Return [X, Y] of the center of cell containing provided text 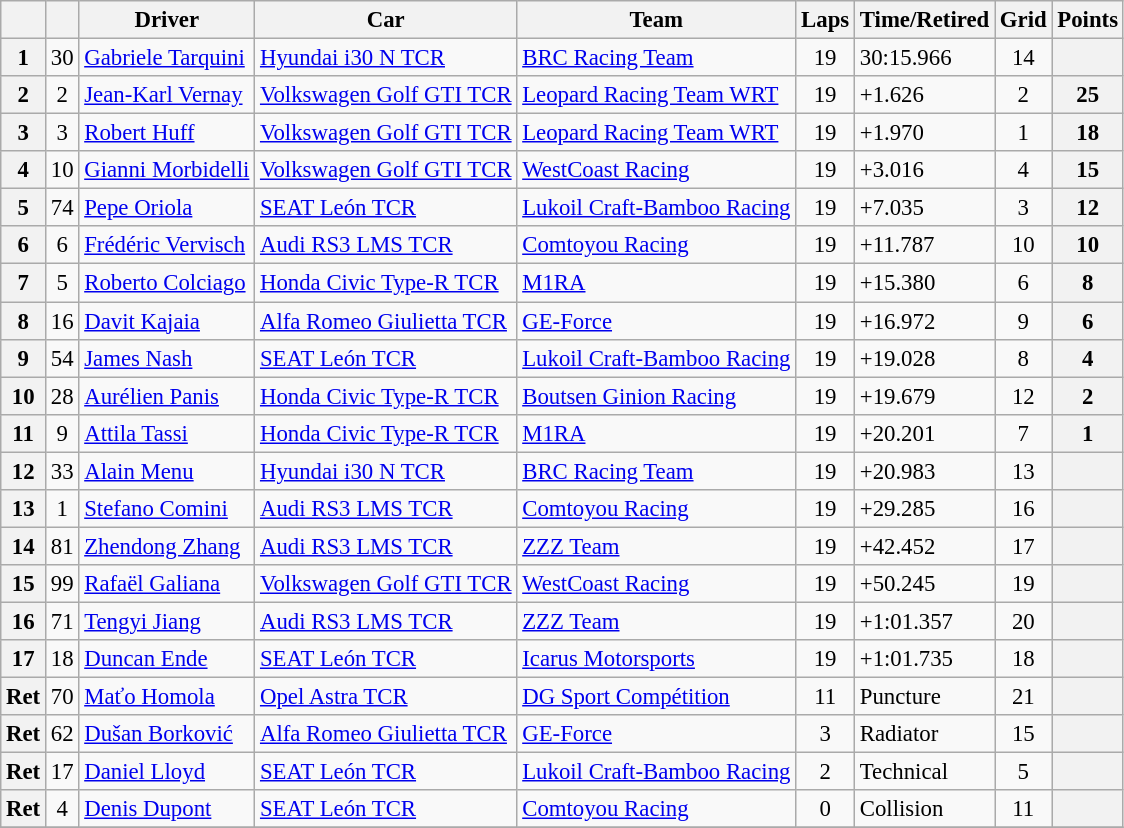
+15.380 [924, 283]
99 [62, 584]
54 [62, 358]
Roberto Colciago [167, 283]
+3.016 [924, 170]
Points [1088, 20]
Technical [924, 772]
+42.452 [924, 546]
30:15.966 [924, 58]
+11.787 [924, 245]
Icarus Motorsports [656, 659]
Gianni Morbidelli [167, 170]
71 [62, 621]
+7.035 [924, 208]
Daniel Lloyd [167, 772]
81 [62, 546]
+19.028 [924, 358]
20 [1024, 621]
+1:01.735 [924, 659]
+50.245 [924, 584]
+1:01.357 [924, 621]
Denis Dupont [167, 809]
28 [62, 396]
62 [62, 734]
Driver [167, 20]
Team [656, 20]
Zhendong Zhang [167, 546]
Aurélien Panis [167, 396]
Maťo Homola [167, 697]
Attila Tassi [167, 433]
James Nash [167, 358]
+16.972 [924, 321]
Alain Menu [167, 471]
Rafaël Galiana [167, 584]
Robert Huff [167, 133]
Laps [826, 20]
Grid [1024, 20]
0 [826, 809]
+20.983 [924, 471]
25 [1088, 95]
Boutsen Ginion Racing [656, 396]
Tengyi Jiang [167, 621]
Jean-Karl Vernay [167, 95]
Collision [924, 809]
Davit Kajaia [167, 321]
Time/Retired [924, 20]
Radiator [924, 734]
21 [1024, 697]
70 [62, 697]
Frédéric Vervisch [167, 245]
+1.970 [924, 133]
30 [62, 58]
33 [62, 471]
+20.201 [924, 433]
Duncan Ende [167, 659]
Car [386, 20]
DG Sport Compétition [656, 697]
+1.626 [924, 95]
+19.679 [924, 396]
74 [62, 208]
Dušan Borković [167, 734]
+29.285 [924, 509]
Puncture [924, 697]
Pepe Oriola [167, 208]
Gabriele Tarquini [167, 58]
Stefano Comini [167, 509]
Opel Astra TCR [386, 697]
